Capture the cell that displays the provided text and extract its (x, y) central coordinate. 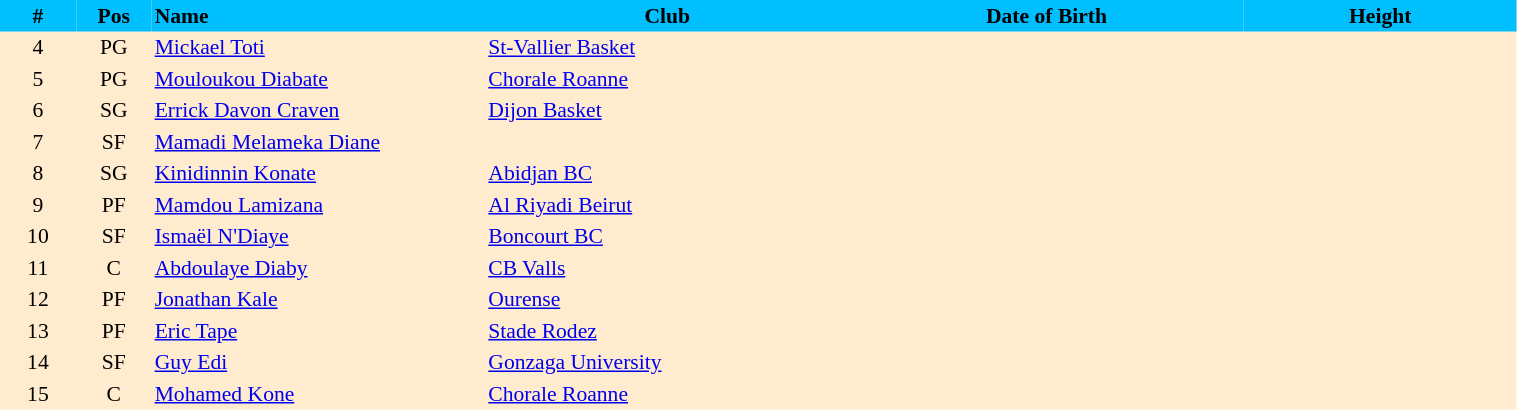
8 (38, 174)
Mamdou Lamizana (319, 205)
CB Valls (667, 268)
Name (319, 16)
5 (38, 79)
St-Vallier Basket (667, 48)
# (38, 16)
Jonathan Kale (319, 300)
11 (38, 268)
Height (1380, 16)
Mamadi Melameka Diane (319, 142)
Pos (114, 16)
Abidjan BC (667, 174)
15 (38, 394)
Club (667, 16)
7 (38, 142)
Eric Tape (319, 331)
Abdoulaye Diaby (319, 268)
10 (38, 236)
Stade Rodez (667, 331)
Errick Davon Craven (319, 110)
Kinidinnin Konate (319, 174)
13 (38, 331)
Gonzaga University (667, 362)
Ourense (667, 300)
Date of Birth (1046, 16)
Mouloukou Diabate (319, 79)
Mickael Toti (319, 48)
Ismaël N'Diaye (319, 236)
6 (38, 110)
14 (38, 362)
Boncourt BC (667, 236)
9 (38, 205)
12 (38, 300)
Guy Edi (319, 362)
Mohamed Kone (319, 394)
4 (38, 48)
Al Riyadi Beirut (667, 205)
Dijon Basket (667, 110)
